Search for the cell housing the specified text and yield its (X, Y) center coordinate. 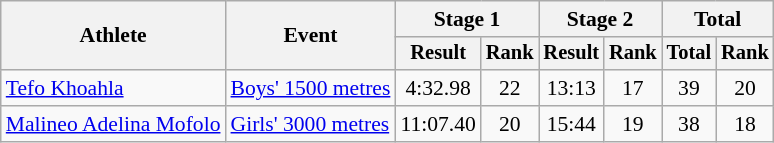
11:07.40 (438, 124)
4:32.98 (438, 88)
Boys' 1500 metres (311, 88)
Girls' 3000 metres (311, 124)
Event (311, 36)
39 (690, 88)
Malineo Adelina Mofolo (114, 124)
15:44 (571, 124)
Stage 1 (466, 19)
Athlete (114, 36)
13:13 (571, 88)
Stage 2 (600, 19)
Tefo Khoahla (114, 88)
22 (510, 88)
17 (633, 88)
18 (745, 124)
19 (633, 124)
38 (690, 124)
